Return the (X, Y) coordinate for the center point of the cell that contains the specified text.  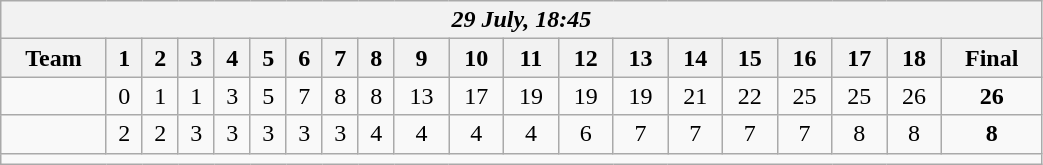
9 (422, 58)
12 (586, 58)
Team (54, 58)
16 (804, 58)
0 (124, 96)
21 (696, 96)
10 (476, 58)
15 (750, 58)
11 (532, 58)
18 (914, 58)
29 July, 18:45 (522, 20)
22 (750, 96)
14 (696, 58)
Final (992, 58)
